Detect which cell encompasses the target text, then output its [X, Y] center coordinate. 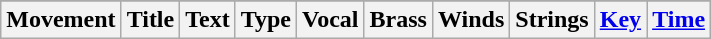
Winds [470, 20]
Type [266, 20]
Time [679, 20]
Vocal [331, 20]
Brass [398, 20]
Title [150, 20]
Movement [61, 20]
Text [208, 20]
Key [620, 20]
Strings [552, 20]
